Identify which cell holds the provided text, then report its (x, y) central coordinate. 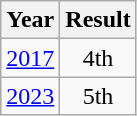
5th (98, 96)
2023 (30, 96)
Year (30, 20)
2017 (30, 58)
4th (98, 58)
Result (98, 20)
